Output the (x, y) coordinate of the center of the cell containing the given text.  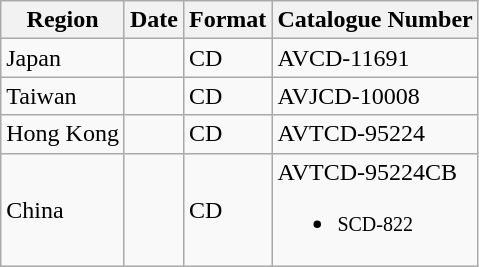
AVJCD-10008 (375, 96)
AVTCD-95224CBSCD-822 (375, 210)
Taiwan (63, 96)
China (63, 210)
Date (154, 20)
Hong Kong (63, 134)
Format (228, 20)
Japan (63, 58)
AVCD-11691 (375, 58)
Catalogue Number (375, 20)
Region (63, 20)
AVTCD-95224 (375, 134)
